Find where the given text appears and provide that cell's center as (X, Y) coordinate. 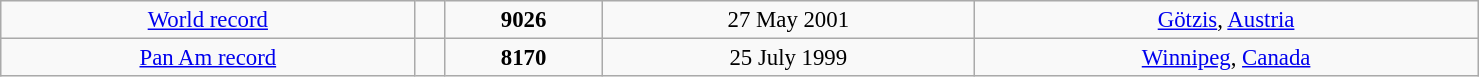
Winnipeg, Canada (1226, 58)
Götzis, Austria (1226, 20)
World record (208, 20)
Pan Am record (208, 58)
9026 (524, 20)
25 July 1999 (788, 58)
27 May 2001 (788, 20)
8170 (524, 58)
